Extract the [X, Y] coordinate from the center of the cell holding the provided text.  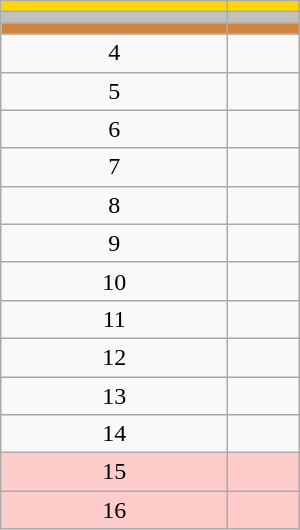
13 [114, 395]
15 [114, 472]
16 [114, 510]
6 [114, 129]
4 [114, 53]
10 [114, 281]
7 [114, 167]
5 [114, 91]
14 [114, 434]
12 [114, 357]
11 [114, 319]
8 [114, 205]
9 [114, 243]
